Extract the [x, y] coordinate from the center of the cell holding the provided text.  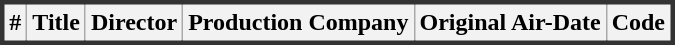
Director [134, 22]
Production Company [298, 22]
Original Air-Date [510, 22]
# [14, 22]
Title [56, 22]
Code [639, 22]
